Provide the [x, y] coordinate of the cell's center where the given text is located.  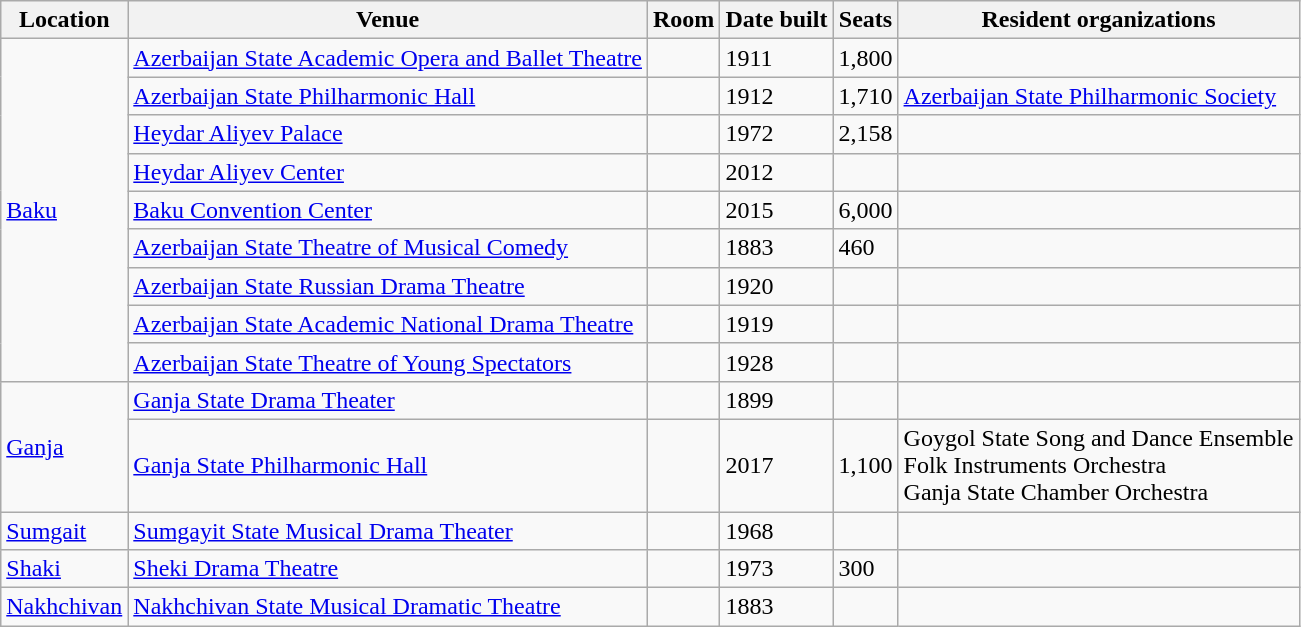
Baku Convention Center [388, 210]
Seats [866, 20]
2,158 [866, 134]
Nakhchivan [64, 607]
Azerbaijan State Academic National Drama Theatre [388, 324]
Sumgait [64, 531]
2012 [776, 172]
Heydar Aliyev Palace [388, 134]
Nakhchivan State Musical Dramatic Theatre [388, 607]
1911 [776, 58]
Azerbaijan State Russian Drama Theatre [388, 286]
Azerbaijan State Academic Opera and Ballet Theatre [388, 58]
1920 [776, 286]
2015 [776, 210]
1912 [776, 96]
1,710 [866, 96]
Room [684, 20]
2017 [776, 465]
460 [866, 248]
Shaki [64, 569]
Azerbaijan State Philharmonic Hall [388, 96]
Date built [776, 20]
Baku [64, 210]
Azerbaijan State Theatre of Musical Comedy [388, 248]
Heydar Aliyev Center [388, 172]
1968 [776, 531]
1928 [776, 362]
1899 [776, 400]
1,800 [866, 58]
1972 [776, 134]
1919 [776, 324]
Ganja [64, 446]
Azerbaijan State Philharmonic Society [1098, 96]
1,100 [866, 465]
Ganja State Philharmonic Hall [388, 465]
Azerbaijan State Theatre of Young Spectators [388, 362]
Venue [388, 20]
Sumgayit State Musical Drama Theater [388, 531]
6,000 [866, 210]
Location [64, 20]
Sheki Drama Theatre [388, 569]
Resident organizations [1098, 20]
1973 [776, 569]
Goygol State Song and Dance EnsembleFolk Instruments OrchestraGanja State Chamber Orchestra [1098, 465]
Ganja State Drama Theater [388, 400]
300 [866, 569]
